Extract the [X, Y] coordinate from the center of the cell holding the provided text.  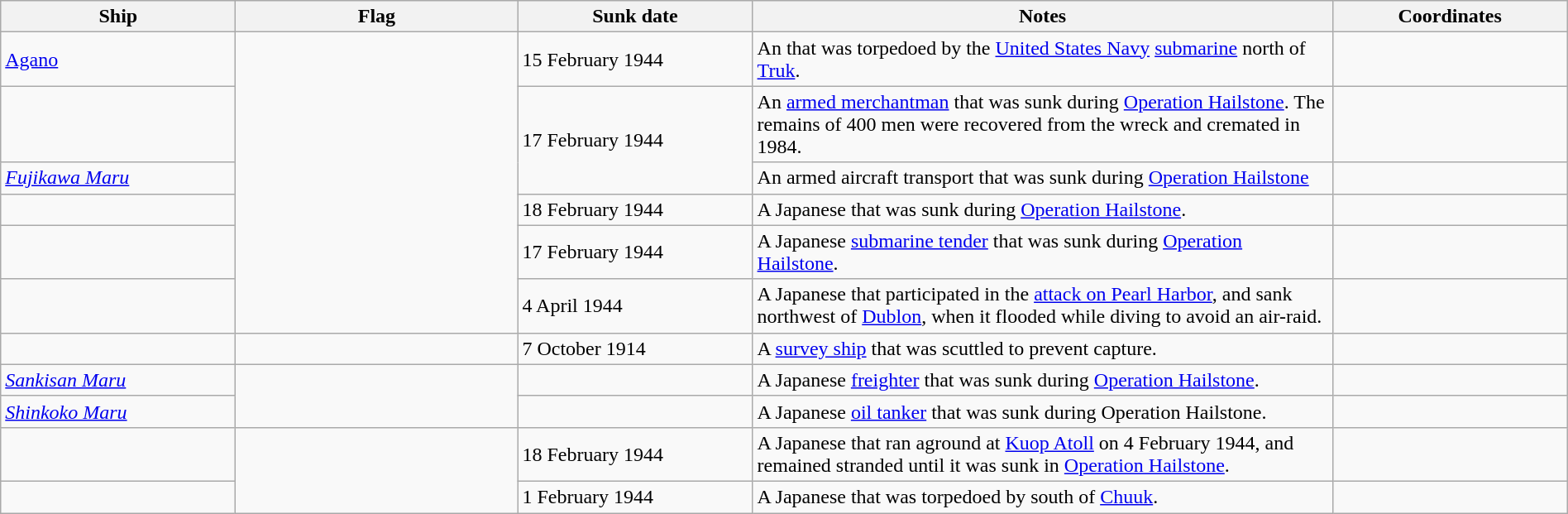
A survey ship that was scuttled to prevent capture. [1042, 348]
Notes [1042, 17]
A Japanese that ran aground at Kuop Atoll on 4 February 1944, and remained stranded until it was sunk in Operation Hailstone. [1042, 454]
A Japanese that was torpedoed by south of Chuuk. [1042, 497]
Flag [377, 17]
4 April 1944 [635, 306]
A Japanese submarine tender that was sunk during Operation Hailstone. [1042, 252]
An that was torpedoed by the United States Navy submarine north of Truk. [1042, 60]
A Japanese freighter that was sunk during Operation Hailstone. [1042, 380]
Fujikawa Maru [118, 178]
A Japanese that was sunk during Operation Hailstone. [1042, 209]
Agano [118, 60]
Coordinates [1450, 17]
Shinkoko Maru [118, 411]
1 February 1944 [635, 497]
Sunk date [635, 17]
15 February 1944 [635, 60]
A Japanese oil tanker that was sunk during Operation Hailstone. [1042, 411]
An armed aircraft transport that was sunk during Operation Hailstone [1042, 178]
A Japanese that participated in the attack on Pearl Harbor, and sank northwest of Dublon, when it flooded while diving to avoid an air-raid. [1042, 306]
Ship [118, 17]
Sankisan Maru [118, 380]
An armed merchantman that was sunk during Operation Hailstone. The remains of 400 men were recovered from the wreck and cremated in 1984. [1042, 124]
7 October 1914 [635, 348]
